Locate the cell with the specified text and output its [x, y] center coordinate. 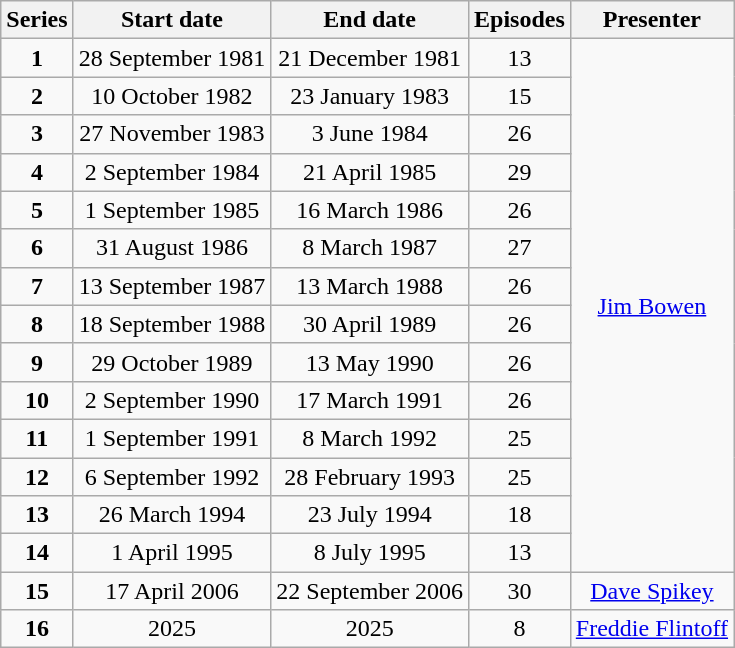
23 July 1994 [370, 515]
Presenter [652, 20]
End date [370, 20]
13 March 1988 [370, 286]
27 [520, 248]
21 April 1985 [370, 172]
16 March 1986 [370, 210]
28 September 1981 [172, 58]
8 March 1987 [370, 248]
Freddie Flintoff [652, 629]
1 September 1985 [172, 210]
17 April 2006 [172, 591]
10 October 1982 [172, 96]
2 September 1984 [172, 172]
11 [37, 438]
13 September 1987 [172, 286]
9 [37, 362]
18 [520, 515]
Episodes [520, 20]
3 June 1984 [370, 134]
7 [37, 286]
23 January 1983 [370, 96]
13 May 1990 [370, 362]
16 [37, 629]
2 [37, 96]
Dave Spikey [652, 591]
31 August 1986 [172, 248]
2 September 1990 [172, 400]
1 April 1995 [172, 553]
4 [37, 172]
6 September 1992 [172, 477]
Series [37, 20]
5 [37, 210]
Start date [172, 20]
8 March 1992 [370, 438]
Jim Bowen [652, 306]
12 [37, 477]
28 February 1993 [370, 477]
8 July 1995 [370, 553]
14 [37, 553]
6 [37, 248]
27 November 1983 [172, 134]
29 October 1989 [172, 362]
17 March 1991 [370, 400]
29 [520, 172]
3 [37, 134]
1 [37, 58]
26 March 1994 [172, 515]
22 September 2006 [370, 591]
1 September 1991 [172, 438]
18 September 1988 [172, 324]
30 [520, 591]
30 April 1989 [370, 324]
10 [37, 400]
21 December 1981 [370, 58]
